For the text-containing cell, return its midpoint in [x, y] coordinate format. 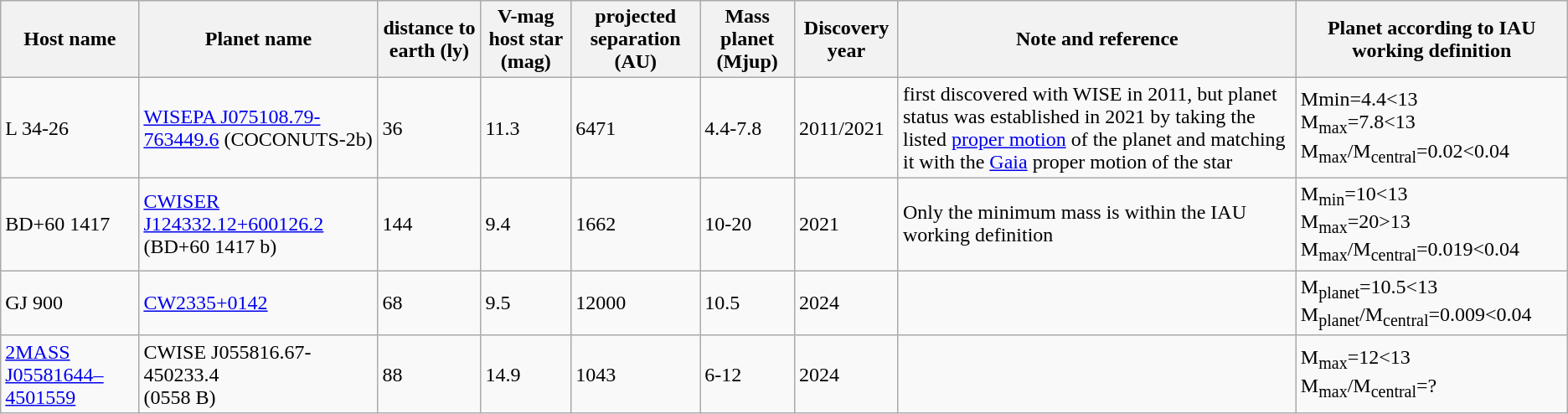
11.3 [526, 127]
10-20 [747, 225]
Discovery year [846, 39]
Planet according to IAU working definition [1431, 39]
36 [429, 127]
GJ 900 [70, 303]
Mmin=10<13Mmax=20>13 Mmax/Mcentral=0.019<0.04 [1431, 225]
Host name [70, 39]
1662 [636, 225]
WISEPA J075108.79-763449.6 (COCONUTS-2b) [258, 127]
L 34-26 [70, 127]
V-mag host star (mag) [526, 39]
9.4 [526, 225]
CWISER J124332.12+600126.2 (BD+60 1417 b) [258, 225]
1043 [636, 374]
14.9 [526, 374]
2011/2021 [846, 127]
Mmax=12<13Mmax/Mcentral=? [1431, 374]
4.4-7.8 [747, 127]
BD+60 1417 [70, 225]
6-12 [747, 374]
Mplanet=10.5<13Mplanet/Mcentral=0.009<0.04 [1431, 303]
10.5 [747, 303]
Note and reference [1097, 39]
Only the minimum mass is within the IAU working definition [1097, 225]
Planet name [258, 39]
2MASS J05581644–4501559 [70, 374]
2021 [846, 225]
CWISE J055816.67-450233.4(0558 B) [258, 374]
9.5 [526, 303]
6471 [636, 127]
Mass planet (Mjup) [747, 39]
12000 [636, 303]
distance to earth (ly) [429, 39]
projected separation (AU) [636, 39]
88 [429, 374]
68 [429, 303]
CW2335+0142 [258, 303]
Mmin=4.4<13Mmax=7.8<13 Mmax/Mcentral=0.02<0.04 [1431, 127]
144 [429, 225]
